Determine the [X, Y] coordinate at the center of the cell enclosing the given text.  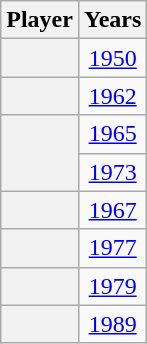
1973 [112, 172]
1950 [112, 58]
1967 [112, 210]
1989 [112, 324]
Player [40, 20]
1977 [112, 248]
1979 [112, 286]
1965 [112, 134]
1962 [112, 96]
Years [112, 20]
